Extract the (x, y) coordinate from the center of the cell holding the provided text.  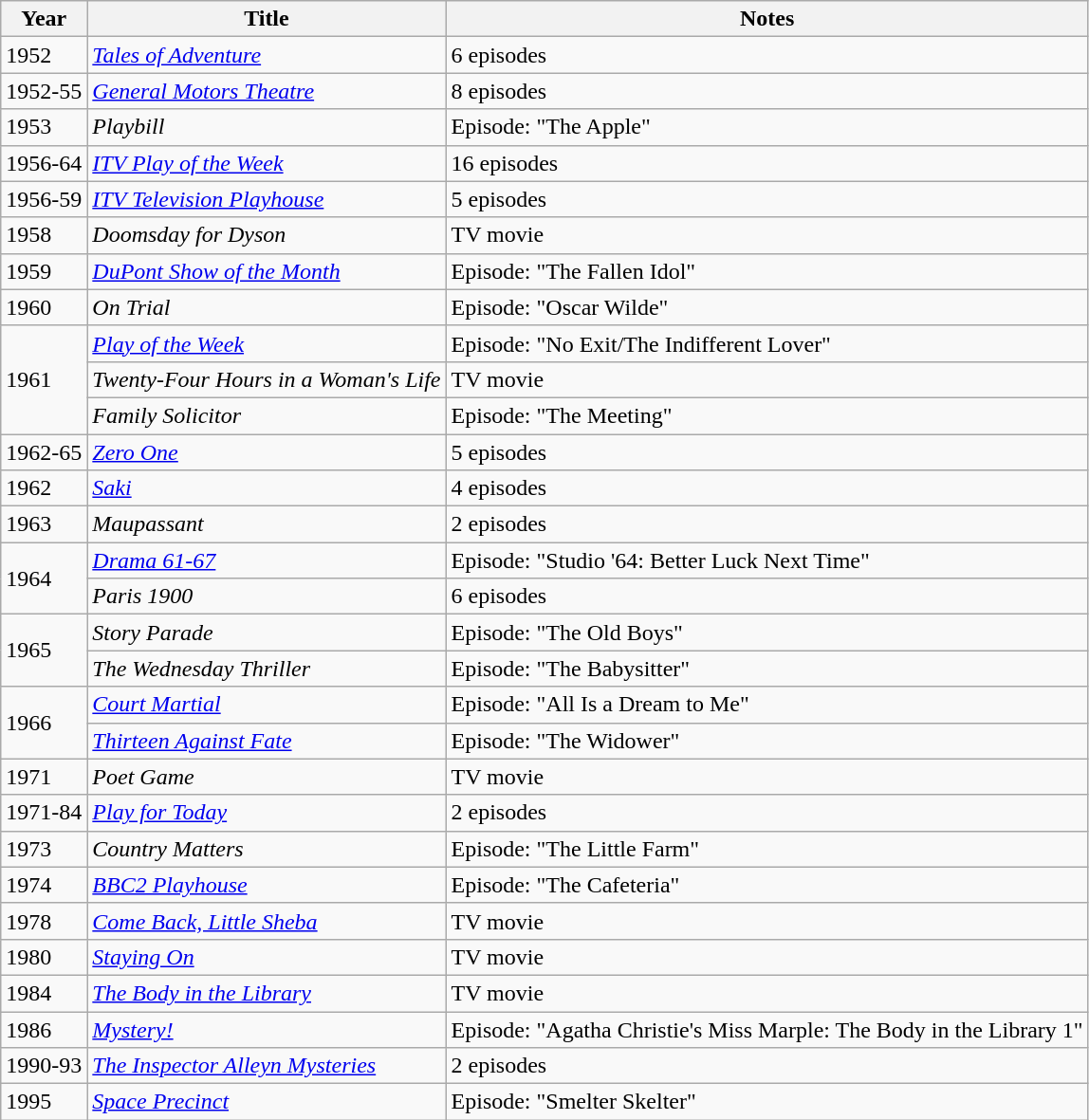
1986 (44, 1029)
Play for Today (267, 813)
Maupassant (267, 524)
BBC2 Playhouse (267, 885)
DuPont Show of the Month (267, 271)
1971 (44, 777)
Paris 1900 (267, 597)
The Inspector Alleyn Mysteries (267, 1066)
Episode: "The Babysitter" (766, 669)
Episode: "The Cafeteria" (766, 885)
Year (44, 19)
16 episodes (766, 163)
ITV Play of the Week (267, 163)
1973 (44, 849)
Saki (267, 488)
Playbill (267, 127)
The Body in the Library (267, 993)
Episode: "All Is a Dream to Me" (766, 705)
1952 (44, 55)
Thirteen Against Fate (267, 741)
Episode: "Agatha Christie's Miss Marple: The Body in the Library 1" (766, 1029)
1995 (44, 1102)
1974 (44, 885)
1971-84 (44, 813)
Tales of Adventure (267, 55)
Play of the Week (267, 343)
Episode: "Oscar Wilde" (766, 307)
Mystery! (267, 1029)
Episode: "Smelter Skelter" (766, 1102)
Episode: "The Fallen Idol" (766, 271)
Staying On (267, 957)
Twenty-Four Hours in a Woman's Life (267, 379)
Space Precinct (267, 1102)
1961 (44, 379)
1990-93 (44, 1066)
1962 (44, 488)
1956-64 (44, 163)
Story Parade (267, 633)
1952-55 (44, 91)
1966 (44, 723)
Poet Game (267, 777)
Episode: "The Apple" (766, 127)
1964 (44, 578)
Doomsday for Dyson (267, 235)
1978 (44, 921)
Episode: "The Meeting" (766, 415)
Episode: "The Little Farm" (766, 849)
8 episodes (766, 91)
1980 (44, 957)
Episode: "No Exit/The Indifferent Lover" (766, 343)
1960 (44, 307)
Court Martial (267, 705)
Episode: "The Widower" (766, 741)
1963 (44, 524)
Episode: "Studio '64: Better Luck Next Time" (766, 560)
General Motors Theatre (267, 91)
1965 (44, 651)
Family Solicitor (267, 415)
1984 (44, 993)
Title (267, 19)
Notes (766, 19)
Episode: "The Old Boys" (766, 633)
1956-59 (44, 199)
4 episodes (766, 488)
1953 (44, 127)
Zero One (267, 452)
Drama 61-67 (267, 560)
1958 (44, 235)
The Wednesday Thriller (267, 669)
1959 (44, 271)
1962-65 (44, 452)
On Trial (267, 307)
Country Matters (267, 849)
ITV Television Playhouse (267, 199)
Come Back, Little Sheba (267, 921)
